Detect which cell encompasses the target text, then output its (x, y) center coordinate. 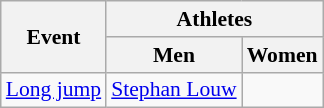
Stephan Louw (174, 90)
Men (174, 55)
Women (282, 55)
Long jump (54, 90)
Athletes (214, 19)
Event (54, 36)
